Return the (X, Y) coordinate for the center point of the cell that contains the specified text.  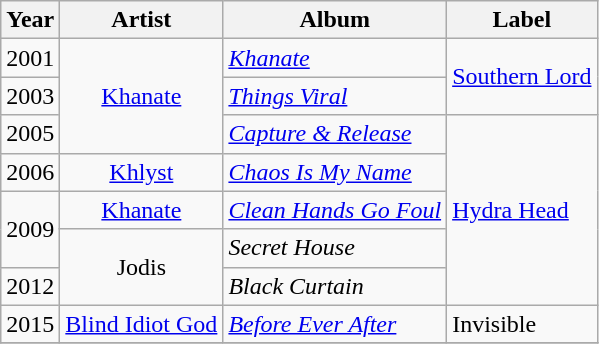
2001 (30, 58)
2003 (30, 96)
Album (335, 20)
2015 (30, 324)
Year (30, 20)
Invisible (522, 324)
Hydra Head (522, 210)
2012 (30, 286)
Things Viral (335, 96)
Khlyst (142, 172)
Blind Idiot God (142, 324)
Secret House (335, 248)
Clean Hands Go Foul (335, 210)
Southern Lord (522, 77)
Before Ever After (335, 324)
Chaos Is My Name (335, 172)
Artist (142, 20)
Label (522, 20)
Jodis (142, 267)
Black Curtain (335, 286)
2006 (30, 172)
2009 (30, 229)
2005 (30, 134)
Capture & Release (335, 134)
